Locate the cell with the specified text and output its [X, Y] center coordinate. 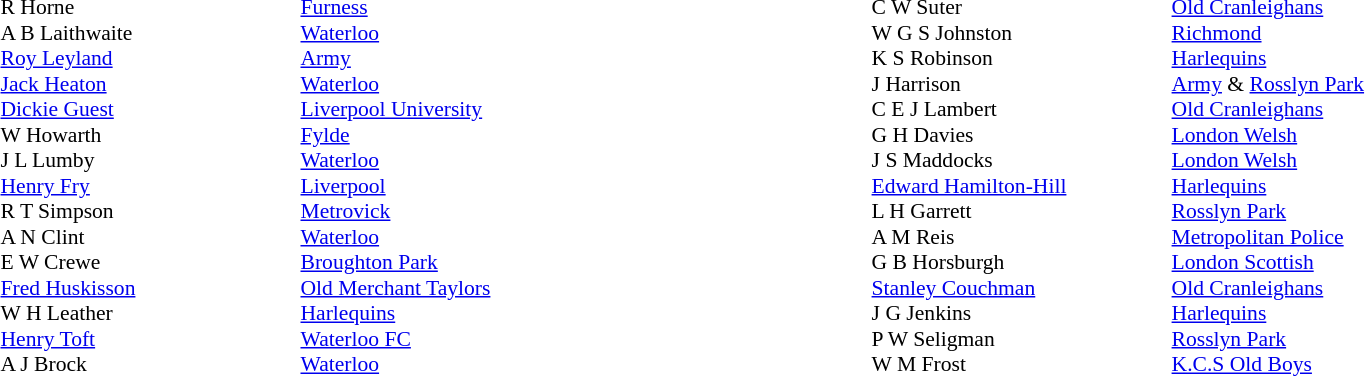
Army [395, 59]
J L Lumby [150, 161]
J G Jenkins [1022, 313]
Richmond [1268, 33]
A B Laithwaite [150, 33]
Jack Heaton [150, 84]
Liverpool [395, 186]
J Harrison [1022, 84]
Edward Hamilton-Hill [1022, 186]
Broughton Park [395, 263]
G H Davies [1022, 135]
W H Leather [150, 313]
R T Simpson [150, 211]
P W Seligman [1022, 339]
Army & Rosslyn Park [1268, 84]
E W Crewe [150, 263]
L H Garrett [1022, 211]
Henry Toft [150, 339]
W Howarth [150, 135]
A M Reis [1022, 237]
J S Maddocks [1022, 161]
W G S Johnston [1022, 33]
Stanley Couchman [1022, 288]
London Scottish [1268, 263]
C E J Lambert [1022, 109]
Metropolitan Police [1268, 237]
Roy Leyland [150, 59]
Henry Fry [150, 186]
G B Horsburgh [1022, 263]
K S Robinson [1022, 59]
Metrovick [395, 211]
A N Clint [150, 237]
Waterloo FC [395, 339]
Liverpool University [395, 109]
Fred Huskisson [150, 288]
Fylde [395, 135]
Dickie Guest [150, 109]
Old Merchant Taylors [395, 288]
